Return the (X, Y) coordinate for the center point of the cell that contains the specified text.  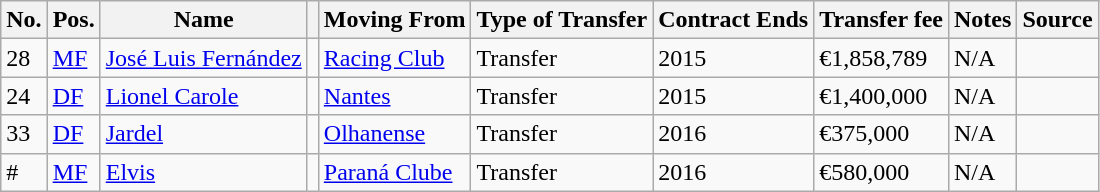
Source (1058, 20)
Nantes (394, 96)
Type of Transfer (562, 20)
Olhanense (394, 134)
33 (24, 134)
Racing Club (394, 58)
€375,000 (882, 134)
Paraná Clube (394, 172)
Jardel (204, 134)
24 (24, 96)
Contract Ends (734, 20)
Notes (982, 20)
José Luis Fernández (204, 58)
Transfer fee (882, 20)
Pos. (74, 20)
€1,858,789 (882, 58)
€580,000 (882, 172)
Name (204, 20)
No. (24, 20)
Lionel Carole (204, 96)
# (24, 172)
Moving From (394, 20)
28 (24, 58)
Elvis (204, 172)
€1,400,000 (882, 96)
